Provide the [X, Y] coordinate of the cell's center where the given text is located.  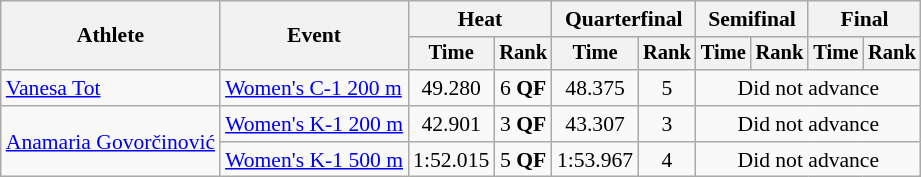
Women's K-1 200 m [314, 124]
43.307 [595, 124]
49.280 [451, 88]
42.901 [451, 124]
48.375 [595, 88]
Final [864, 19]
Vanesa Tot [110, 88]
Event [314, 36]
6 QF [523, 88]
Semifinal [752, 19]
Anamaria Govorčinović [110, 142]
5 [667, 88]
3 QF [523, 124]
3 [667, 124]
Heat [480, 19]
Athlete [110, 36]
Quarterfinal [624, 19]
Women's C-1 200 m [314, 88]
